Extract the (X, Y) coordinate from the center of the cell holding the provided text.  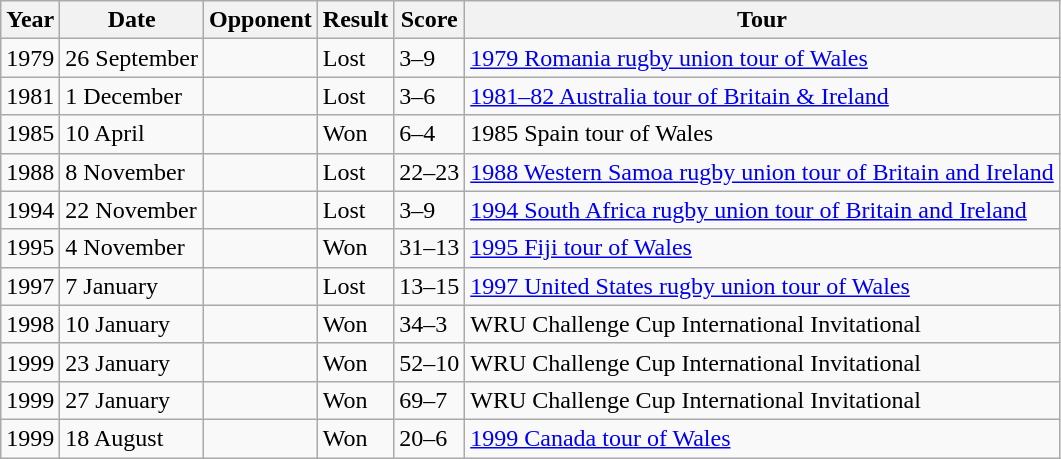
Score (430, 20)
1998 (30, 324)
1979 Romania rugby union tour of Wales (762, 58)
1997 United States rugby union tour of Wales (762, 286)
22–23 (430, 172)
10 April (132, 134)
26 September (132, 58)
Date (132, 20)
31–13 (430, 248)
Tour (762, 20)
34–3 (430, 324)
6–4 (430, 134)
4 November (132, 248)
1985 Spain tour of Wales (762, 134)
1981 (30, 96)
7 January (132, 286)
1995 Fiji tour of Wales (762, 248)
1997 (30, 286)
1994 South Africa rugby union tour of Britain and Ireland (762, 210)
8 November (132, 172)
Result (355, 20)
1995 (30, 248)
22 November (132, 210)
18 August (132, 438)
1999 Canada tour of Wales (762, 438)
69–7 (430, 400)
1994 (30, 210)
Opponent (261, 20)
52–10 (430, 362)
3–6 (430, 96)
1988 (30, 172)
23 January (132, 362)
1979 (30, 58)
1981–82 Australia tour of Britain & Ireland (762, 96)
20–6 (430, 438)
Year (30, 20)
27 January (132, 400)
1 December (132, 96)
1985 (30, 134)
13–15 (430, 286)
10 January (132, 324)
1988 Western Samoa rugby union tour of Britain and Ireland (762, 172)
